Return (X, Y) of the center of cell containing provided text 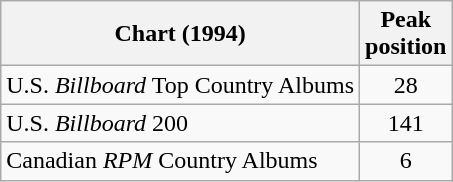
6 (406, 161)
141 (406, 123)
Peakposition (406, 34)
Canadian RPM Country Albums (180, 161)
U.S. Billboard 200 (180, 123)
Chart (1994) (180, 34)
U.S. Billboard Top Country Albums (180, 85)
28 (406, 85)
